Determine the [X, Y] coordinate at the center of the cell enclosing the given text.  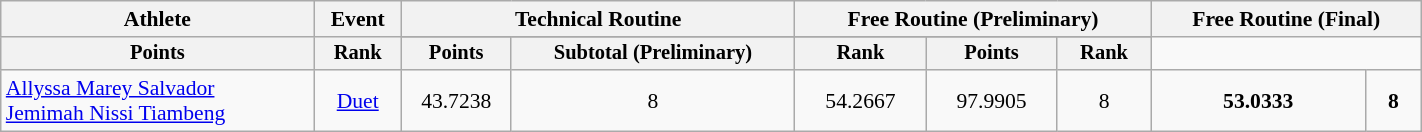
Allyssa Marey Salvador Jemimah Nissi Tiambeng [158, 100]
Event [358, 19]
Duet [358, 100]
97.9905 [992, 100]
Technical Routine [598, 19]
Subtotal (Preliminary) [653, 54]
Athlete [158, 19]
54.2667 [860, 100]
43.7238 [456, 100]
Free Routine (Preliminary) [973, 19]
Free Routine (Final) [1286, 19]
53.0333 [1258, 100]
